Output the [x, y] coordinate of the center of the cell containing the given text.  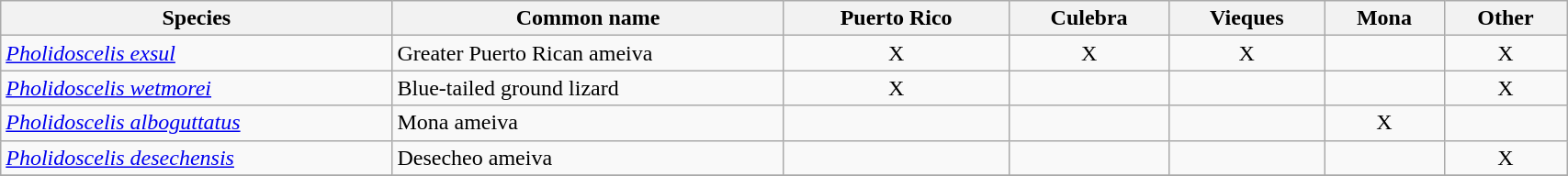
Puerto Rico [897, 18]
Pholidoscelis alboguttatus [197, 123]
Greater Puerto Rican ameiva [588, 53]
Species [197, 18]
Blue-tailed ground lizard [588, 88]
Culebra [1089, 18]
Common name [588, 18]
Pholidoscelis wetmorei [197, 88]
Pholidoscelis exsul [197, 53]
Mona [1385, 18]
Vieques [1247, 18]
Other [1505, 18]
Mona ameiva [588, 123]
Desecheo ameiva [588, 158]
Pholidoscelis desechensis [197, 158]
